Return the (x, y) coordinate for the center point of the cell that contains the specified text.  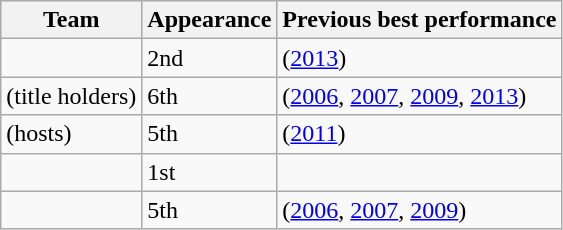
(2006, 2007, 2009, 2013) (420, 96)
(title holders) (72, 96)
2nd (210, 58)
Appearance (210, 20)
1st (210, 172)
(2013) (420, 58)
Team (72, 20)
Previous best performance (420, 20)
(2011) (420, 134)
(hosts) (72, 134)
6th (210, 96)
(2006, 2007, 2009) (420, 210)
